Return the (x, y) coordinate for the center point of the cell that contains the specified text.  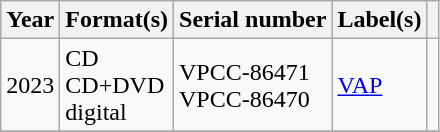
2023 (30, 85)
VPCC-86471VPCC-86470 (253, 85)
Year (30, 20)
Serial number (253, 20)
CDCD+DVDdigital (117, 85)
Label(s) (380, 20)
VAP (380, 85)
Format(s) (117, 20)
